Scan for the cell matching the given text and deliver its (x, y) coordinate at center. 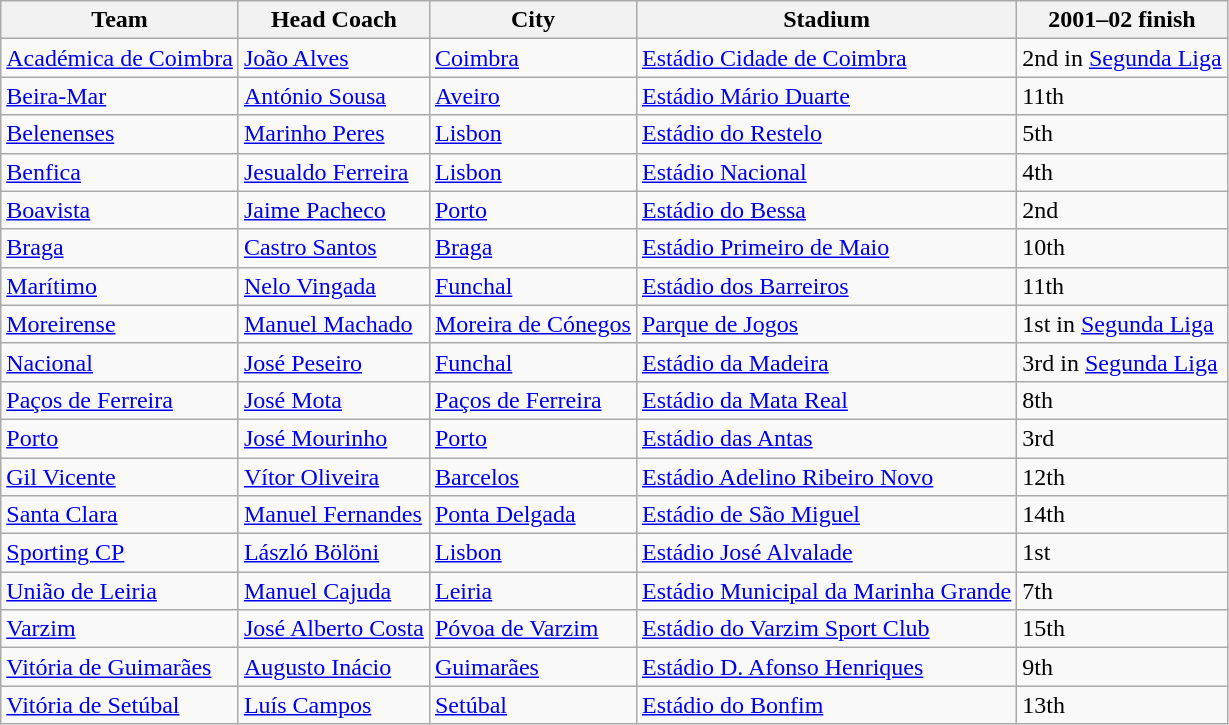
Estádio dos Barreiros (826, 286)
José Mourinho (334, 438)
2nd in Segunda Liga (1122, 58)
Head Coach (334, 20)
Ponta Delgada (532, 515)
José Peseiro (334, 362)
1st in Segunda Liga (1122, 324)
Nacional (120, 362)
Estádio do Varzim Sport Club (826, 629)
10th (1122, 248)
António Sousa (334, 96)
Belenenses (120, 134)
Vitória de Setúbal (120, 705)
Setúbal (532, 705)
Marítimo (120, 286)
Estádio Municipal da Marinha Grande (826, 591)
União de Leiria (120, 591)
2nd (1122, 210)
Boavista (120, 210)
Aveiro (532, 96)
Santa Clara (120, 515)
Jaime Pacheco (334, 210)
Estádio Adelino Ribeiro Novo (826, 477)
Estádio José Alvalade (826, 553)
Varzim (120, 629)
José Mota (334, 400)
José Alberto Costa (334, 629)
Augusto Inácio (334, 667)
Estádio Nacional (826, 172)
Team (120, 20)
3rd in Segunda Liga (1122, 362)
Gil Vicente (120, 477)
Benfica (120, 172)
Póvoa de Varzim (532, 629)
Académica de Coimbra (120, 58)
Estádio do Bonfim (826, 705)
Sporting CP (120, 553)
Manuel Machado (334, 324)
4th (1122, 172)
Estádio Cidade de Coimbra (826, 58)
14th (1122, 515)
Leiria (532, 591)
Barcelos (532, 477)
Stadium (826, 20)
Vitória de Guimarães (120, 667)
Luís Campos (334, 705)
Estádio D. Afonso Henriques (826, 667)
Moreira de Cónegos (532, 324)
Marinho Peres (334, 134)
Estádio da Mata Real (826, 400)
Estádio do Bessa (826, 210)
9th (1122, 667)
12th (1122, 477)
3rd (1122, 438)
Estádio de São Miguel (826, 515)
Estádio Mário Duarte (826, 96)
Vítor Oliveira (334, 477)
João Alves (334, 58)
8th (1122, 400)
Nelo Vingada (334, 286)
Jesualdo Ferreira (334, 172)
Moreirense (120, 324)
Castro Santos (334, 248)
5th (1122, 134)
Estádio da Madeira (826, 362)
1st (1122, 553)
15th (1122, 629)
Coimbra (532, 58)
Manuel Cajuda (334, 591)
2001–02 finish (1122, 20)
Manuel Fernandes (334, 515)
13th (1122, 705)
City (532, 20)
Estádio do Restelo (826, 134)
Parque de Jogos (826, 324)
Guimarães (532, 667)
László Bölöni (334, 553)
Estádio Primeiro de Maio (826, 248)
Estádio das Antas (826, 438)
7th (1122, 591)
Beira-Mar (120, 96)
